Search for the cell housing the specified text and yield its [x, y] center coordinate. 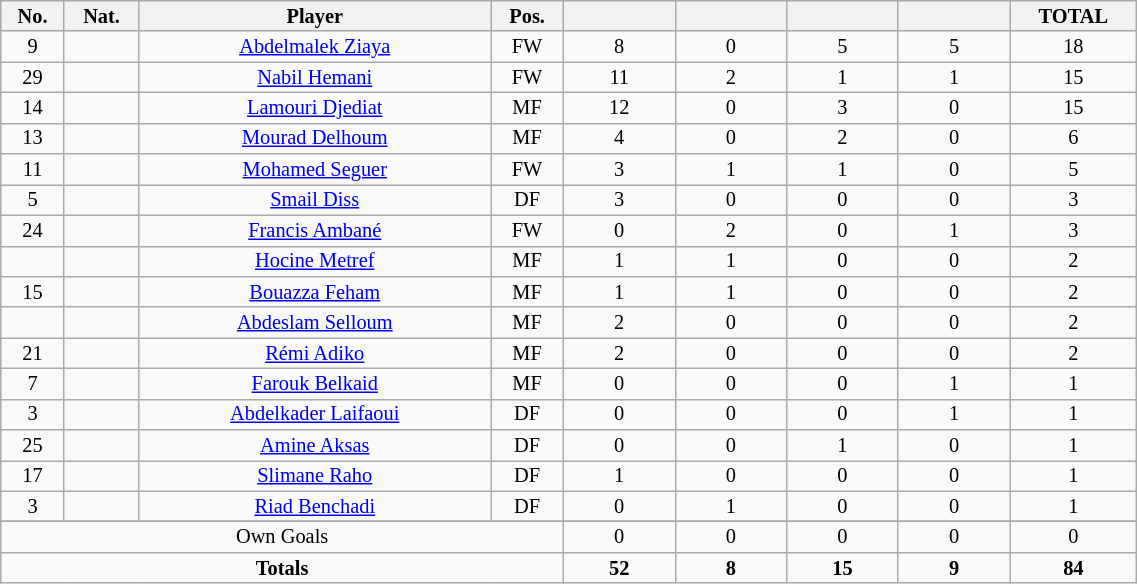
7 [33, 384]
TOTAL [1074, 16]
Own Goals [282, 538]
Amine Aksas [315, 446]
Abdeslam Selloum [315, 322]
18 [1074, 46]
24 [33, 230]
Francis Ambané [315, 230]
Player [315, 16]
Totals [282, 568]
17 [33, 476]
21 [33, 354]
Abdelkader Laifaoui [315, 414]
Nat. [101, 16]
Rémi Adiko [315, 354]
Nabil Hemani [315, 78]
52 [619, 568]
Mohamed Seguer [315, 170]
84 [1074, 568]
25 [33, 446]
13 [33, 138]
6 [1074, 138]
29 [33, 78]
Smail Diss [315, 200]
No. [33, 16]
Farouk Belkaid [315, 384]
12 [619, 108]
Slimane Raho [315, 476]
Bouazza Feham [315, 292]
Abdelmalek Ziaya [315, 46]
Pos. [528, 16]
4 [619, 138]
14 [33, 108]
Lamouri Djediat [315, 108]
Hocine Metref [315, 262]
Riad Benchadi [315, 506]
Mourad Delhoum [315, 138]
